Locate the cell with the specified text and output its [x, y] center coordinate. 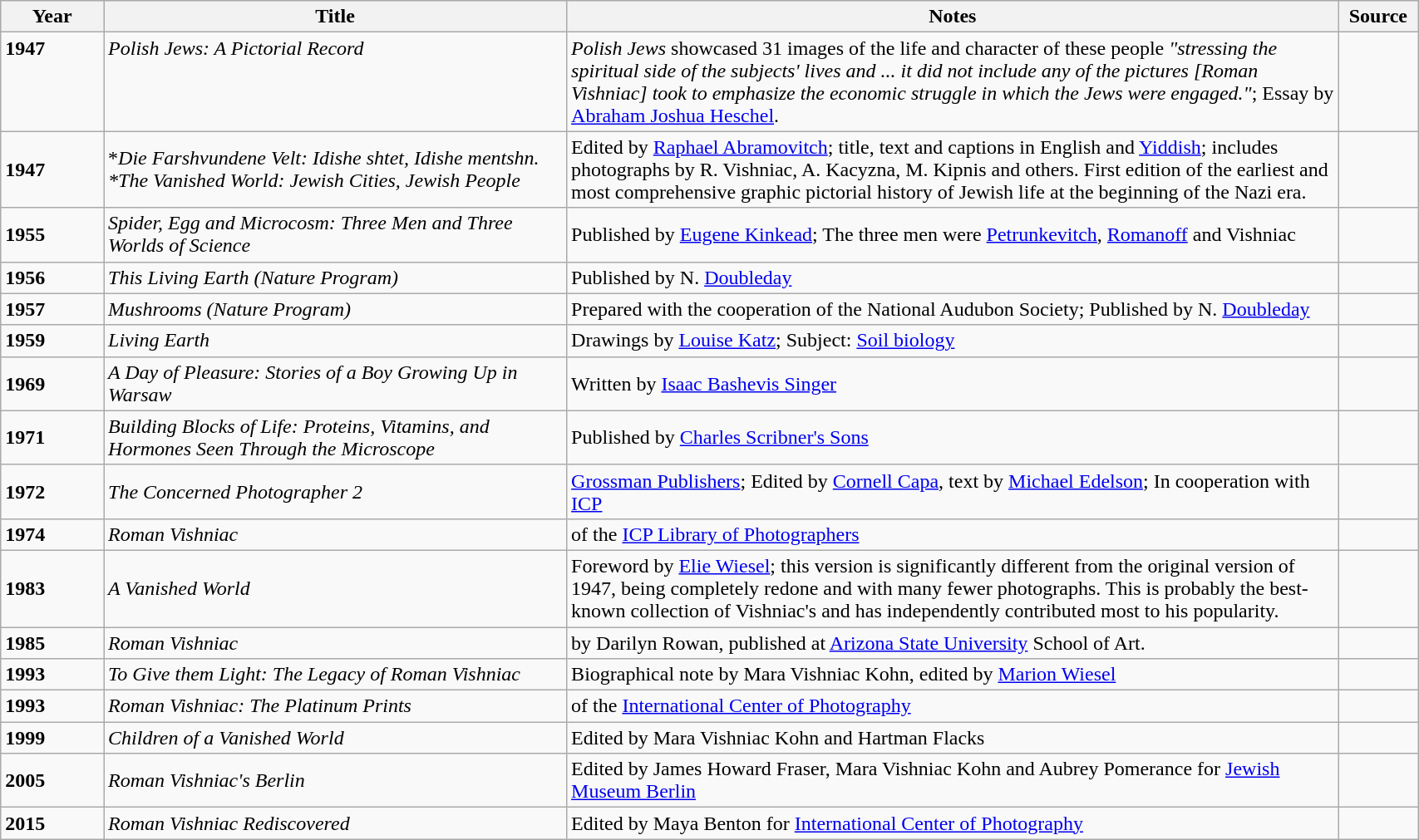
Mushrooms (Nature Program) [336, 309]
To Give them Light: The Legacy of Roman Vishniac [336, 675]
1969 [52, 384]
Children of a Vanished World [336, 738]
1957 [52, 309]
This Living Earth (Nature Program) [336, 278]
Roman Vishniac's Berlin [336, 781]
2015 [52, 823]
Roman Vishniac: The Platinum Prints [336, 706]
A Day of Pleasure: Stories of a Boy Growing Up in Warsaw [336, 384]
Source [1378, 17]
Notes [953, 17]
1999 [52, 738]
A Vanished World [336, 588]
2005 [52, 781]
1972 [52, 492]
1971 [52, 437]
Published by N. Doubleday [953, 278]
Edited by Mara Vishniac Kohn and Hartman Flacks [953, 738]
Prepared with the cooperation of the National Audubon Society; Published by N. Doubleday [953, 309]
Polish Jews: A Pictorial Record [336, 81]
Edited by Maya Benton for International Center of Photography [953, 823]
Biographical note by Mara Vishniac Kohn, edited by Marion Wiesel [953, 675]
Spider, Egg and Microcosm: Three Men and Three Worlds of Science [336, 234]
Published by Charles Scribner's Sons [953, 437]
Grossman Publishers; Edited by Cornell Capa, text by Michael Edelson; In cooperation with ICP [953, 492]
Published by Eugene Kinkead; The three men were Petrunkevitch, Romanoff and Vishniac [953, 234]
Drawings by Louise Katz; Subject: Soil biology [953, 341]
Living Earth [336, 341]
The Concerned Photographer 2 [336, 492]
1956 [52, 278]
Building Blocks of Life: Proteins, Vitamins, and Hormones Seen Through the Microscope [336, 437]
1974 [52, 534]
*Die Farshvundene Velt: Idishe shtet, Idishe mentshn.*The Vanished World: Jewish Cities, Jewish People [336, 169]
1959 [52, 341]
by Darilyn Rowan, published at Arizona State University School of Art. [953, 642]
of the International Center of Photography [953, 706]
1955 [52, 234]
of the ICP Library of Photographers [953, 534]
Written by Isaac Bashevis Singer [953, 384]
1985 [52, 642]
1983 [52, 588]
Year [52, 17]
Title [336, 17]
Roman Vishniac Rediscovered [336, 823]
Edited by James Howard Fraser, Mara Vishniac Kohn and Aubrey Pomerance for Jewish Museum Berlin [953, 781]
